Find where the given text appears and provide that cell's center as (x, y) coordinate. 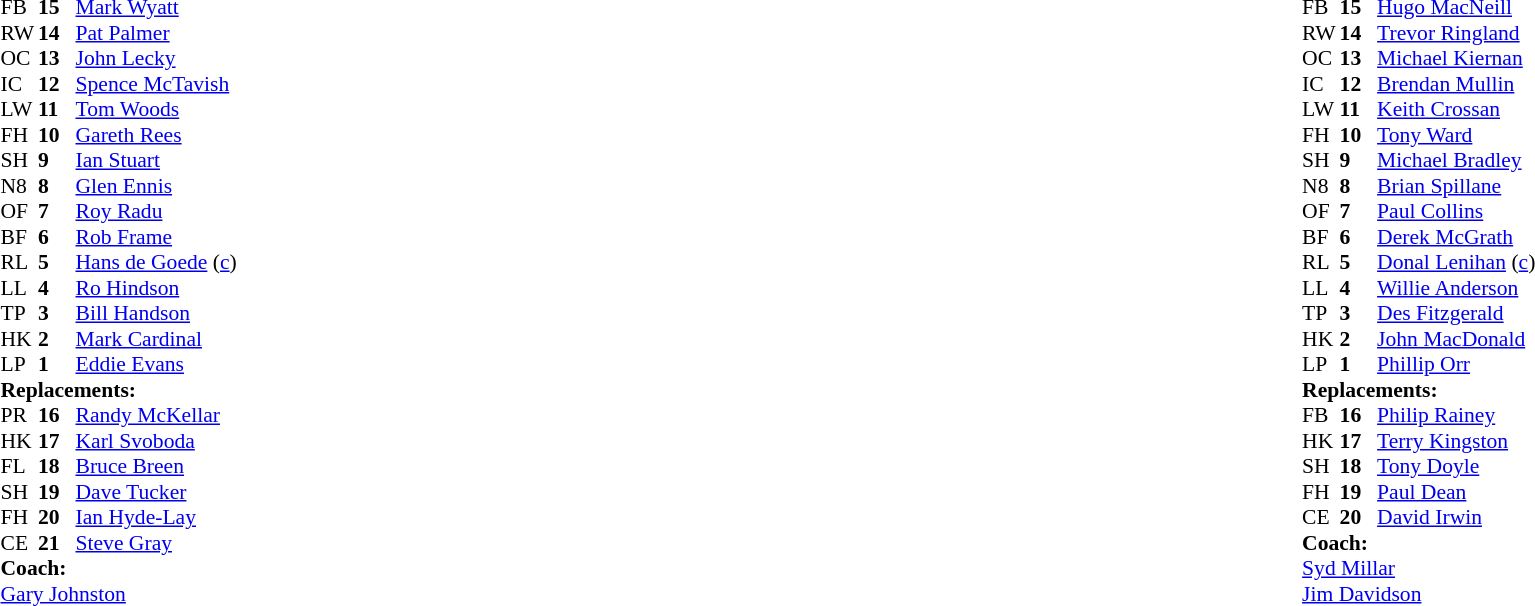
Brian Spillane (1456, 186)
Pat Palmer (156, 33)
Des Fitzgerald (1456, 313)
Spence McTavish (156, 84)
Roy Radu (156, 211)
Terry Kingston (1456, 441)
Tom Woods (156, 109)
Willie Anderson (1456, 288)
Dave Tucker (156, 492)
Phillip Orr (1456, 365)
Keith Crossan (1456, 109)
Philip Rainey (1456, 415)
Mark Cardinal (156, 339)
Michael Bradley (1456, 161)
Tony Ward (1456, 135)
Ian Hyde-Lay (156, 517)
Hans de Goede (c) (156, 263)
Donal Lenihan (c) (1456, 263)
FL (19, 467)
Michael Kiernan (1456, 59)
Trevor Ringland (1456, 33)
Steve Gray (156, 543)
21 (57, 543)
Glen Ennis (156, 186)
Paul Dean (1456, 492)
Randy McKellar (156, 415)
John MacDonald (1456, 339)
Tony Doyle (1456, 467)
Brendan Mullin (1456, 84)
Eddie Evans (156, 365)
Ian Stuart (156, 161)
Gareth Rees (156, 135)
Derek McGrath (1456, 237)
Karl Svoboda (156, 441)
Bruce Breen (156, 467)
Bill Handson (156, 313)
PR (19, 415)
Rob Frame (156, 237)
Paul Collins (1456, 211)
Ro Hindson (156, 288)
John Lecky (156, 59)
David Irwin (1456, 517)
FB (1321, 415)
